Identify which cell holds the provided text, then report its [x, y] central coordinate. 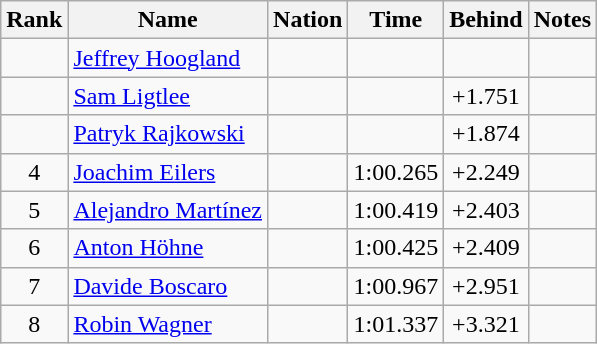
+2.409 [486, 248]
Patryk Rajkowski [168, 134]
6 [34, 248]
1:00.967 [396, 286]
Time [396, 20]
+1.874 [486, 134]
Rank [34, 20]
1:00.265 [396, 172]
Jeffrey Hoogland [168, 58]
1:00.419 [396, 210]
8 [34, 324]
+3.321 [486, 324]
4 [34, 172]
Name [168, 20]
Behind [486, 20]
Notes [562, 20]
Robin Wagner [168, 324]
+2.951 [486, 286]
Nation [308, 20]
5 [34, 210]
Alejandro Martínez [168, 210]
1:01.337 [396, 324]
+1.751 [486, 96]
+2.249 [486, 172]
7 [34, 286]
Sam Ligtlee [168, 96]
Davide Boscaro [168, 286]
1:00.425 [396, 248]
Joachim Eilers [168, 172]
Anton Höhne [168, 248]
+2.403 [486, 210]
